Identify which cell holds the provided text, then report its (X, Y) central coordinate. 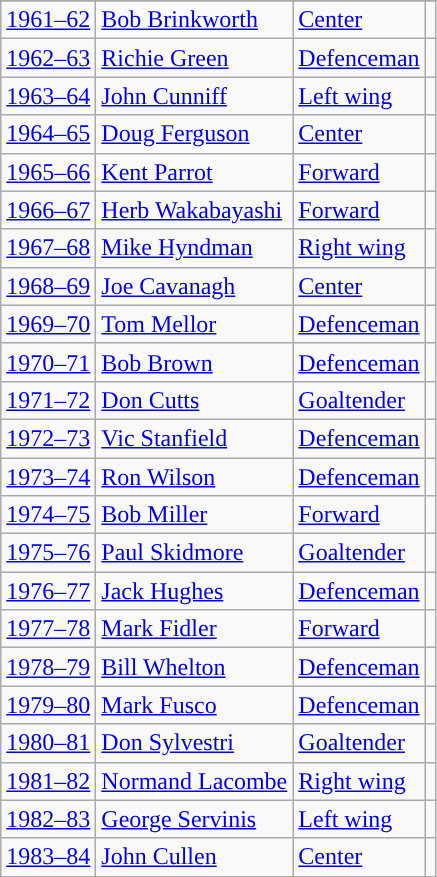
1976–77 (48, 591)
1977–78 (48, 629)
1966–67 (48, 210)
1971–72 (48, 400)
John Cunniff (194, 96)
1962–63 (48, 58)
1972–73 (48, 438)
1981–82 (48, 781)
1974–75 (48, 515)
John Cullen (194, 857)
1975–76 (48, 553)
1967–68 (48, 248)
1964–65 (48, 134)
Mark Fidler (194, 629)
Bob Miller (194, 515)
Paul Skidmore (194, 553)
1968–69 (48, 286)
1980–81 (48, 743)
1979–80 (48, 705)
Jack Hughes (194, 591)
1963–64 (48, 96)
Ron Wilson (194, 477)
Vic Stanfield (194, 438)
George Servinis (194, 819)
Richie Green (194, 58)
Kent Parrot (194, 172)
1982–83 (48, 819)
Mark Fusco (194, 705)
1961–62 (48, 20)
Joe Cavanagh (194, 286)
1970–71 (48, 362)
Bob Brinkworth (194, 20)
1973–74 (48, 477)
Normand Lacombe (194, 781)
Doug Ferguson (194, 134)
Bob Brown (194, 362)
Bill Whelton (194, 667)
1983–84 (48, 857)
Don Sylvestri (194, 743)
Don Cutts (194, 400)
1978–79 (48, 667)
1969–70 (48, 324)
Herb Wakabayashi (194, 210)
Tom Mellor (194, 324)
Mike Hyndman (194, 248)
1965–66 (48, 172)
